Search for the cell housing the specified text and yield its [X, Y] center coordinate. 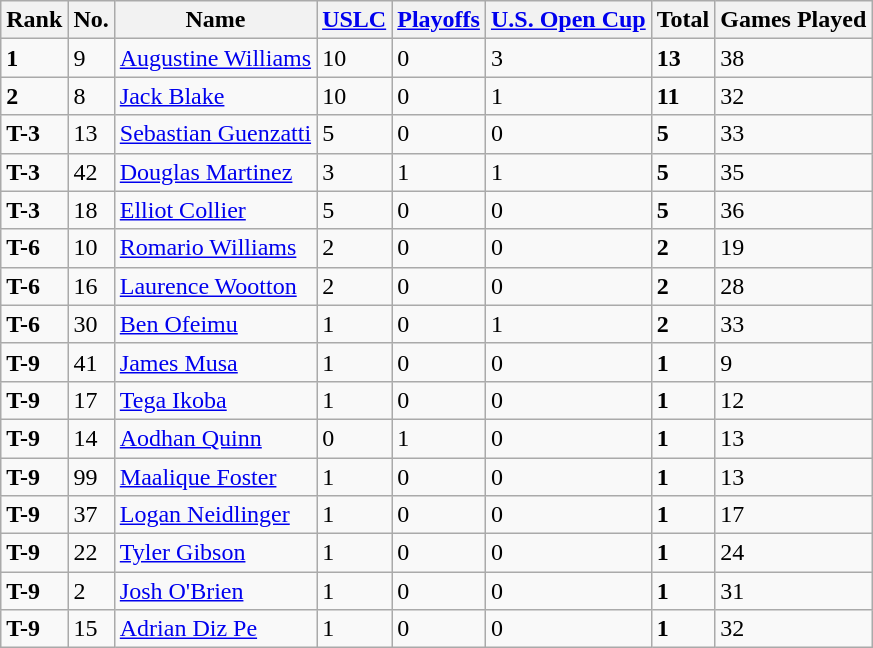
38 [794, 58]
35 [794, 172]
Elliot Collier [215, 210]
Name [215, 20]
Tega Ikoba [215, 400]
Romario Williams [215, 248]
19 [794, 248]
99 [91, 477]
36 [794, 210]
41 [91, 362]
16 [91, 286]
Logan Neidlinger [215, 515]
Games Played [794, 20]
22 [91, 553]
14 [91, 438]
Maalique Foster [215, 477]
8 [91, 96]
Josh O'Brien [215, 591]
31 [794, 591]
24 [794, 553]
28 [794, 286]
Tyler Gibson [215, 553]
Laurence Wootton [215, 286]
No. [91, 20]
Augustine Williams [215, 58]
18 [91, 210]
Sebastian Guenzatti [215, 134]
30 [91, 324]
11 [683, 96]
Douglas Martinez [215, 172]
12 [794, 400]
Adrian Diz Pe [215, 629]
USLC [354, 20]
Aodhan Quinn [215, 438]
Rank [34, 20]
Ben Ofeimu [215, 324]
U.S. Open Cup [568, 20]
Total [683, 20]
Jack Blake [215, 96]
42 [91, 172]
37 [91, 515]
James Musa [215, 362]
15 [91, 629]
Playoffs [439, 20]
